Determine the (X, Y) coordinate at the center of the cell enclosing the given text.  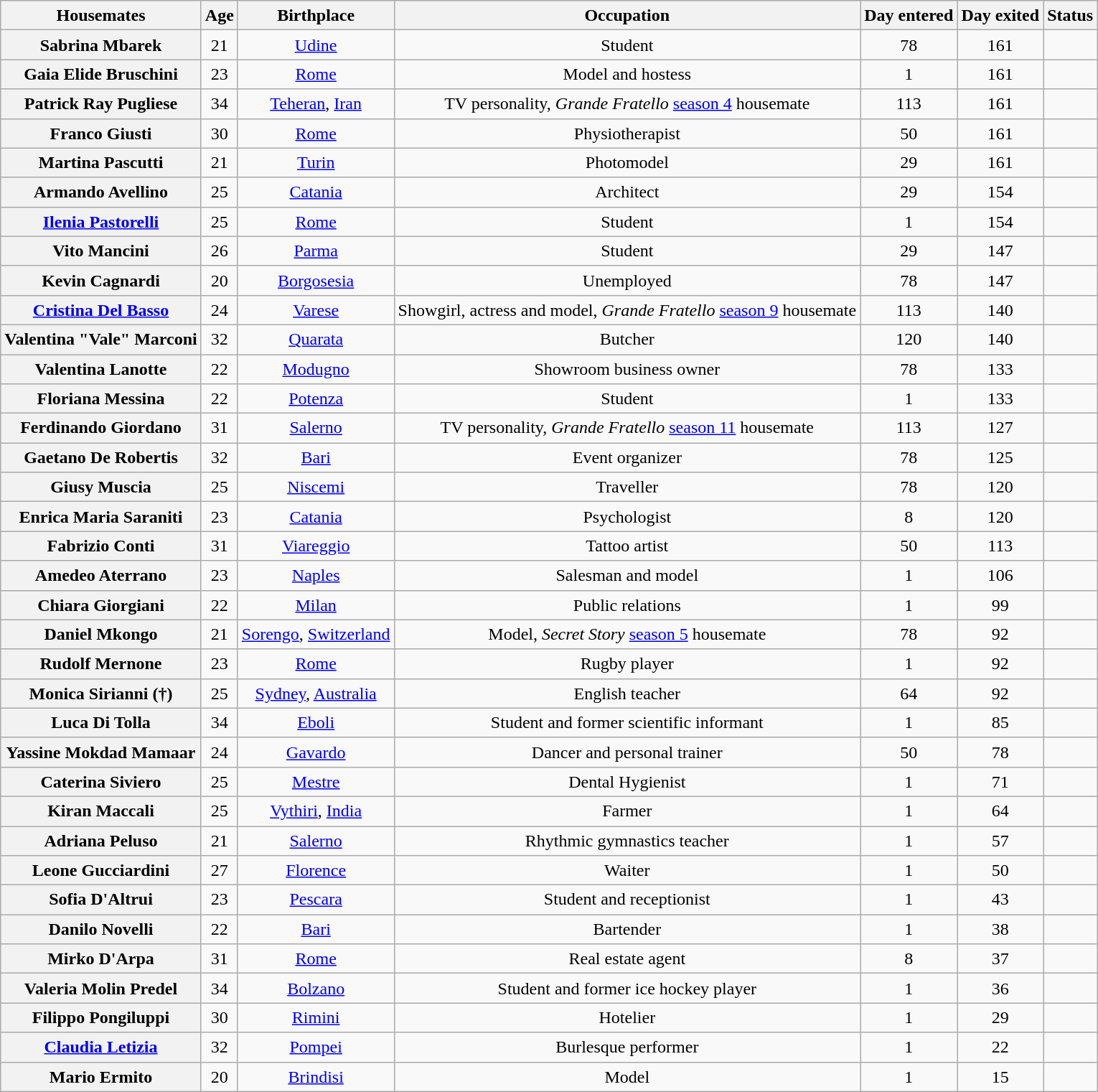
Martina Pascutti (101, 162)
Age (220, 16)
85 (1000, 722)
Teheran, Iran (316, 103)
Bolzano (316, 988)
English teacher (627, 694)
Valeria Molin Predel (101, 988)
Bartender (627, 929)
38 (1000, 929)
Day entered (909, 16)
Filippo Pongiluppi (101, 1018)
Vythiri, India (316, 811)
Turin (316, 162)
Pescara (316, 900)
Fabrizio Conti (101, 546)
Modugno (316, 369)
Monica Sirianni (†) (101, 694)
Student and former scientific informant (627, 722)
Waiter (627, 870)
Sofia D'Altrui (101, 900)
106 (1000, 576)
Patrick Ray Pugliese (101, 103)
127 (1000, 428)
Sorengo, Switzerland (316, 635)
Armando Avellino (101, 192)
Status (1071, 16)
Psychologist (627, 517)
Gaia Elide Bruschini (101, 75)
TV personality, Grande Fratello season 4 housemate (627, 103)
Architect (627, 192)
Real estate agent (627, 959)
Parma (316, 251)
Gavardo (316, 752)
Adriana Peluso (101, 840)
Traveller (627, 487)
Naples (316, 576)
Dancer and personal trainer (627, 752)
Kevin Cagnardi (101, 280)
Pompei (316, 1047)
Rhythmic gymnastics teacher (627, 840)
Tattoo artist (627, 546)
Student and receptionist (627, 900)
Kiran Maccali (101, 811)
Niscemi (316, 487)
Birthplace (316, 16)
Ilenia Pastorelli (101, 221)
99 (1000, 605)
Quarata (316, 339)
Caterina Siviero (101, 781)
Rimini (316, 1018)
26 (220, 251)
Model and hostess (627, 75)
Enrica Maria Saraniti (101, 517)
Rudolf Mernone (101, 663)
Luca Di Tolla (101, 722)
Valentina Lanotte (101, 369)
Udine (316, 45)
36 (1000, 988)
27 (220, 870)
Occupation (627, 16)
Florence (316, 870)
Butcher (627, 339)
43 (1000, 900)
Salesman and model (627, 576)
Danilo Novelli (101, 929)
Mestre (316, 781)
125 (1000, 458)
Viareggio (316, 546)
Showroom business owner (627, 369)
Mario Ermito (101, 1077)
Varese (316, 310)
Hotelier (627, 1018)
15 (1000, 1077)
TV personality, Grande Fratello season 11 housemate (627, 428)
Potenza (316, 399)
Burlesque performer (627, 1047)
Eboli (316, 722)
Sydney, Australia (316, 694)
Floriana Messina (101, 399)
Franco Giusti (101, 134)
Student and former ice hockey player (627, 988)
Yassine Mokdad Mamaar (101, 752)
Daniel Mkongo (101, 635)
Mirko D'Arpa (101, 959)
Borgosesia (316, 280)
Photomodel (627, 162)
Model (627, 1077)
Farmer (627, 811)
Giusy Muscia (101, 487)
Chiara Giorgiani (101, 605)
Public relations (627, 605)
Valentina "Vale" Marconi (101, 339)
Amedeo Aterrano (101, 576)
Milan (316, 605)
Vito Mancini (101, 251)
Day exited (1000, 16)
Housemates (101, 16)
Brindisi (316, 1077)
Sabrina Mbarek (101, 45)
57 (1000, 840)
Event organizer (627, 458)
Rugby player (627, 663)
Showgirl, actress and model, Grande Fratello season 9 housemate (627, 310)
71 (1000, 781)
Claudia Letizia (101, 1047)
37 (1000, 959)
Ferdinando Giordano (101, 428)
Model, Secret Story season 5 housemate (627, 635)
Cristina Del Basso (101, 310)
Gaetano De Robertis (101, 458)
Unemployed (627, 280)
Dental Hygienist (627, 781)
Leone Gucciardini (101, 870)
Physiotherapist (627, 134)
